Find where the given text appears and provide that cell's center as [x, y] coordinate. 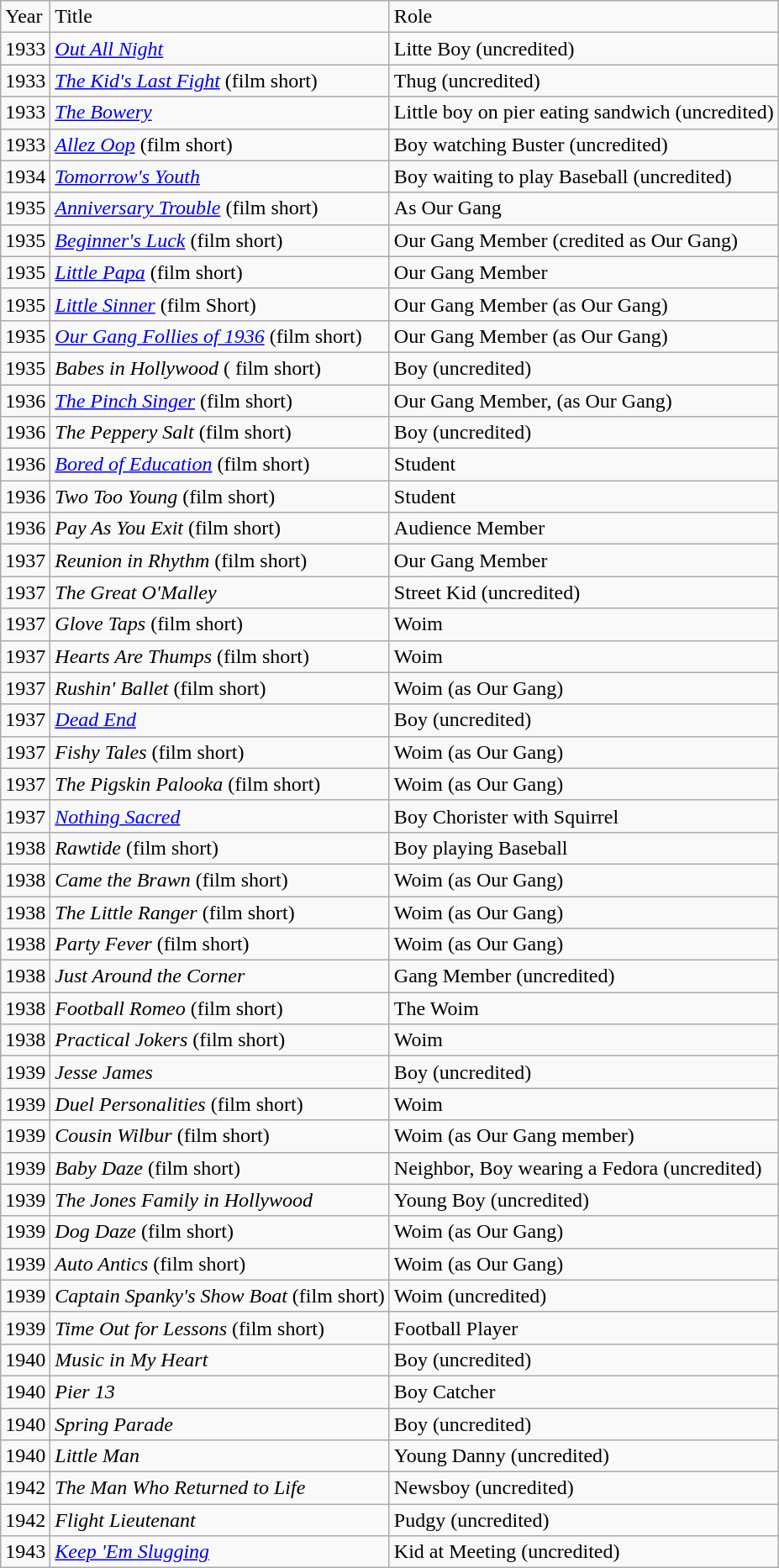
As Our Gang [583, 208]
Fishy Tales (film short) [220, 752]
The Bowery [220, 113]
Beginner's Luck (film short) [220, 240]
Bored of Education (film short) [220, 465]
Pudgy (uncredited) [583, 1520]
The Jones Family in Hollywood [220, 1200]
Gang Member (uncredited) [583, 976]
Woim (uncredited) [583, 1296]
Came the Brawn (film short) [220, 880]
Rushin' Ballet (film short) [220, 688]
Boy playing Baseball [583, 848]
The Peppery Salt (film short) [220, 433]
Spring Parade [220, 1424]
Little Man [220, 1456]
Audience Member [583, 529]
The Pinch Singer (film short) [220, 401]
Dead End [220, 720]
Boy Catcher [583, 1392]
Music in My Heart [220, 1360]
Little Sinner (film Short) [220, 304]
Two Too Young (film short) [220, 497]
Duel Personalities (film short) [220, 1104]
Boy watching Buster (uncredited) [583, 145]
Babes in Hollywood ( film short) [220, 368]
Allez Oop (film short) [220, 145]
Pay As You Exit (film short) [220, 529]
1934 [25, 176]
Woim (as Our Gang member) [583, 1136]
The Little Ranger (film short) [220, 912]
Just Around the Corner [220, 976]
Street Kid (uncredited) [583, 592]
Our Gang Member (credited as Our Gang) [583, 240]
Tomorrow's Youth [220, 176]
Dog Daze (film short) [220, 1232]
The Kid's Last Fight (film short) [220, 81]
Neighbor, Boy wearing a Fedora (uncredited) [583, 1168]
Little Papa (film short) [220, 272]
Young Danny (uncredited) [583, 1456]
Role [583, 17]
Litte Boy (uncredited) [583, 49]
Party Fever (film short) [220, 944]
Anniversary Trouble (film short) [220, 208]
Practical Jokers (film short) [220, 1040]
Football Player [583, 1328]
The Pigskin Palooka (film short) [220, 784]
Title [220, 17]
The Man Who Returned to Life [220, 1488]
Flight Lieutenant [220, 1520]
Rawtide (film short) [220, 848]
Kid at Meeting (uncredited) [583, 1552]
Glove Taps (film short) [220, 624]
1943 [25, 1552]
Jesse James [220, 1072]
Our Gang Member, (as Our Gang) [583, 401]
Little boy on pier eating sandwich (uncredited) [583, 113]
Nothing Sacred [220, 816]
Baby Daze (film short) [220, 1168]
Cousin Wilbur (film short) [220, 1136]
Thug (uncredited) [583, 81]
Hearts Are Thumps (film short) [220, 656]
Time Out for Lessons (film short) [220, 1328]
Auto Antics (film short) [220, 1264]
The Great O'Malley [220, 592]
Boy waiting to play Baseball (uncredited) [583, 176]
Boy Chorister with Squirrel [583, 816]
Keep 'Em Slugging [220, 1552]
Out All Night [220, 49]
Young Boy (uncredited) [583, 1200]
Football Romeo (film short) [220, 1008]
Our Gang Follies of 1936 (film short) [220, 336]
The Woim [583, 1008]
Year [25, 17]
Pier 13 [220, 1392]
Captain Spanky's Show Boat (film short) [220, 1296]
Newsboy (uncredited) [583, 1488]
Reunion in Rhythm (film short) [220, 560]
